Scan for the cell matching the given text and deliver its [x, y] coordinate at center. 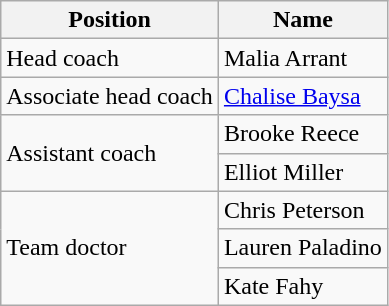
Brooke Reece [302, 134]
Lauren Paladino [302, 248]
Associate head coach [110, 96]
Head coach [110, 58]
Position [110, 20]
Chris Peterson [302, 210]
Assistant coach [110, 153]
Chalise Baysa [302, 96]
Elliot Miller [302, 172]
Kate Fahy [302, 286]
Malia Arrant [302, 58]
Team doctor [110, 248]
Name [302, 20]
